Return the (x, y) coordinate for the center point of the cell that contains the specified text.  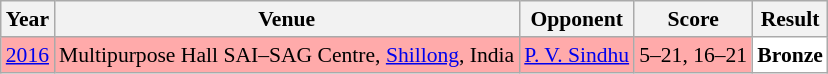
Year (28, 19)
Opponent (576, 19)
P. V. Sindhu (576, 55)
5–21, 16–21 (693, 55)
2016 (28, 55)
Bronze (790, 55)
Result (790, 19)
Venue (286, 19)
Multipurpose Hall SAI–SAG Centre, Shillong, India (286, 55)
Score (693, 19)
